Detect which cell encompasses the target text, then output its (x, y) center coordinate. 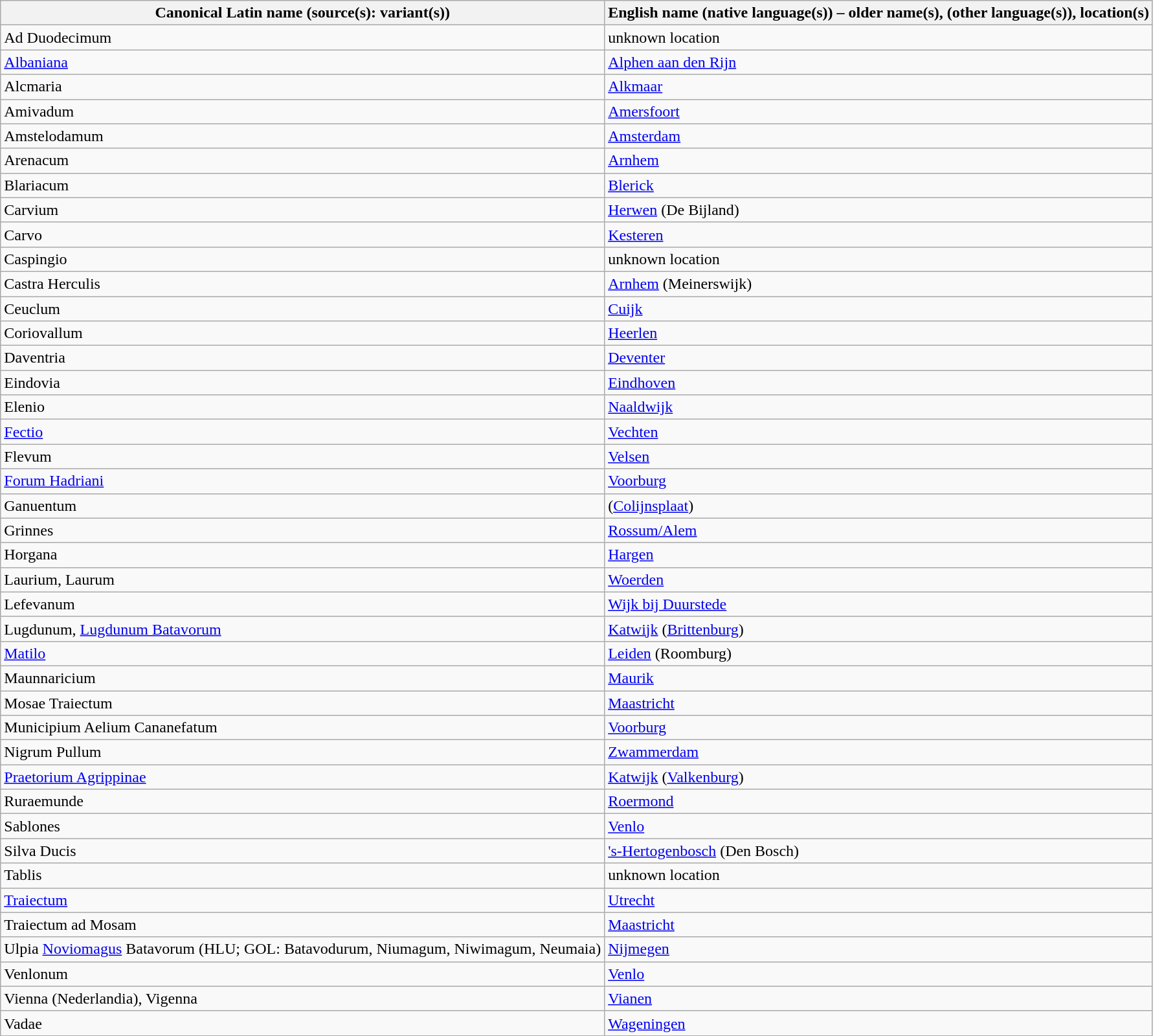
Elenio (303, 407)
Vechten (879, 432)
Forum Hadriani (303, 481)
English name (native language(s)) – older name(s), (other language(s)), location(s) (879, 13)
Ceuclum (303, 309)
Arnhem (879, 161)
Horgana (303, 555)
Amstelodamum (303, 136)
Lefevanum (303, 604)
Nijmegen (879, 949)
Ulpia Noviomagus Batavorum (HLU; GOL: Batavodurum, Niumagum, Niwimagum, Neumaia) (303, 949)
Woerden (879, 580)
Caspingio (303, 259)
Zwammerdam (879, 752)
Mosae Traiectum (303, 703)
Roermond (879, 802)
Blerick (879, 185)
Katwijk (Brittenburg) (879, 629)
Leiden (Roomburg) (879, 653)
Eindhoven (879, 383)
Tablis (303, 875)
Ganuentum (303, 506)
Naaldwijk (879, 407)
Kesteren (879, 234)
Lugdunum, Lugdunum Batavorum (303, 629)
Hargen (879, 555)
Amivadum (303, 111)
Arnhem (Meinerswijk) (879, 284)
Daventria (303, 358)
Cuijk (879, 309)
Maunnaricium (303, 678)
Vianen (879, 998)
Arenacum (303, 161)
Grinnes (303, 530)
Alphen aan den Rijn (879, 62)
Carvo (303, 234)
Canonical Latin name (source(s): variant(s)) (303, 13)
Vienna (Nederlandia), Vigenna (303, 998)
Flevum (303, 456)
Velsen (879, 456)
Nigrum Pullum (303, 752)
Praetorium Agrippinae (303, 777)
's-Hertogenbosch (Den Bosch) (879, 851)
Wageningen (879, 1023)
Vadae (303, 1023)
Coriovallum (303, 333)
Alcmaria (303, 87)
Amsterdam (879, 136)
Sablones (303, 826)
Castra Herculis (303, 284)
Deventer (879, 358)
Carvium (303, 210)
Maurik (879, 678)
Venlonum (303, 974)
Traiectum (303, 900)
Utrecht (879, 900)
Silva Ducis (303, 851)
Amersfoort (879, 111)
Ad Duodecimum (303, 38)
Blariacum (303, 185)
Ruraemunde (303, 802)
Rossum/Alem (879, 530)
Heerlen (879, 333)
Katwijk (Valkenburg) (879, 777)
Alkmaar (879, 87)
Wijk bij Duurstede (879, 604)
Traiectum ad Mosam (303, 925)
Herwen (De Bijland) (879, 210)
Municipium Aelium Cananefatum (303, 728)
Laurium, Laurum (303, 580)
Eindovia (303, 383)
Matilo (303, 653)
(Colijnsplaat) (879, 506)
Albaniana (303, 62)
Fectio (303, 432)
